Find where the given text appears and provide that cell's center as [X, Y] coordinate. 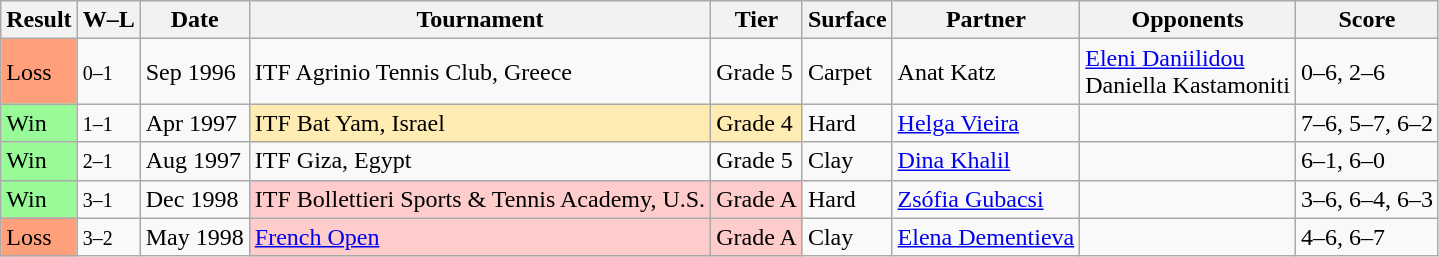
Tournament [480, 20]
Apr 1997 [194, 123]
ITF Bollettieri Sports & Tennis Academy, U.S. [480, 199]
3–1 [108, 199]
3–2 [108, 237]
7–6, 5–7, 6–2 [1366, 123]
ITF Agrinio Tennis Club, Greece [480, 72]
1–1 [108, 123]
Anat Katz [986, 72]
ITF Bat Yam, Israel [480, 123]
Carpet [847, 72]
Tier [757, 20]
W–L [108, 20]
Surface [847, 20]
Dina Khalil [986, 161]
Grade 4 [757, 123]
Dec 1998 [194, 199]
Helga Vieira [986, 123]
French Open [480, 237]
Aug 1997 [194, 161]
Partner [986, 20]
0–1 [108, 72]
Date [194, 20]
Zsófia Gubacsi [986, 199]
Result [39, 20]
Score [1366, 20]
4–6, 6–7 [1366, 237]
6–1, 6–0 [1366, 161]
2–1 [108, 161]
ITF Giza, Egypt [480, 161]
May 1998 [194, 237]
0–6, 2–6 [1366, 72]
3–6, 6–4, 6–3 [1366, 199]
Sep 1996 [194, 72]
Elena Dementieva [986, 237]
Opponents [1188, 20]
Eleni Daniilidou Daniella Kastamoniti [1188, 72]
